For the text-containing cell, return its midpoint in (X, Y) coordinate format. 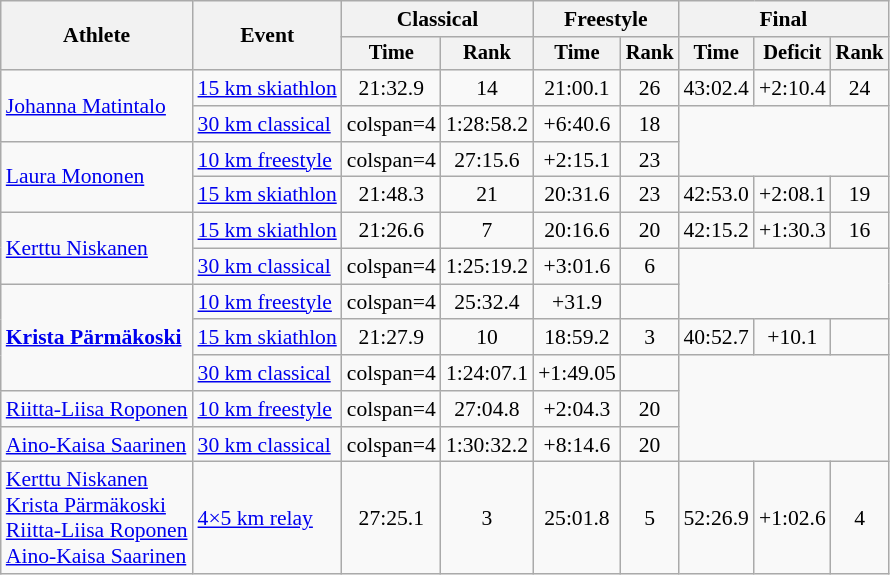
27:25.1 (392, 518)
21:32.9 (392, 88)
16 (860, 231)
14 (487, 88)
21:00.1 (577, 88)
+1:02.6 (792, 518)
25:01.8 (577, 518)
Johanna Matintalo (97, 106)
27:15.6 (487, 160)
1:24:07.1 (487, 373)
Riitta-Liisa Roponen (97, 409)
+2:15.1 (577, 160)
Freestyle (606, 19)
Aino-Kaisa Saarinen (97, 445)
+2:04.3 (577, 409)
7 (487, 231)
Deficit (792, 54)
24 (860, 88)
43:02.4 (716, 88)
Kerttu Niskanen (97, 248)
42:15.2 (716, 231)
25:32.4 (487, 302)
21 (487, 195)
+31.9 (577, 302)
20:31.6 (577, 195)
+1:49.05 (577, 373)
+10.1 (792, 338)
+2:10.4 (792, 88)
52:26.9 (716, 518)
4×5 km relay (268, 518)
4 (860, 518)
1:30:32.2 (487, 445)
+6:40.6 (577, 124)
1:25:19.2 (487, 267)
Event (268, 36)
Krista Pärmäkoski (97, 338)
Kerttu NiskanenKrista PärmäkoskiRiitta-Liisa RoponenAino-Kaisa Saarinen (97, 518)
1:28:58.2 (487, 124)
21:48.3 (392, 195)
+8:14.6 (577, 445)
18 (650, 124)
27:04.8 (487, 409)
+1:30.3 (792, 231)
20:16.6 (577, 231)
Classical (438, 19)
42:53.0 (716, 195)
Laura Mononen (97, 178)
Athlete (97, 36)
26 (650, 88)
18:59.2 (577, 338)
10 (487, 338)
21:26.6 (392, 231)
6 (650, 267)
5 (650, 518)
19 (860, 195)
Final (783, 19)
+3:01.6 (577, 267)
+2:08.1 (792, 195)
40:52.7 (716, 338)
21:27.9 (392, 338)
